For the text-containing cell, return its midpoint in (X, Y) coordinate format. 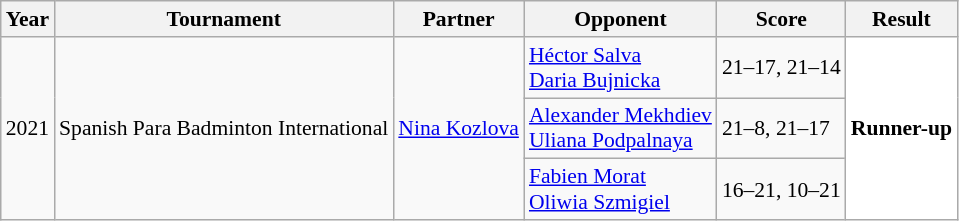
16–21, 10–21 (782, 190)
21–8, 21–17 (782, 128)
21–17, 21–14 (782, 68)
Fabien Morat Oliwia Szmigiel (620, 190)
Tournament (224, 19)
Result (902, 19)
Year (28, 19)
Alexander Mekhdiev Uliana Podpalnaya (620, 128)
Spanish Para Badminton International (224, 128)
Héctor Salva Daria Bujnicka (620, 68)
Runner-up (902, 128)
Nina Kozlova (458, 128)
Opponent (620, 19)
2021 (28, 128)
Score (782, 19)
Partner (458, 19)
